Output the (X, Y) coordinate of the center of the cell containing the given text.  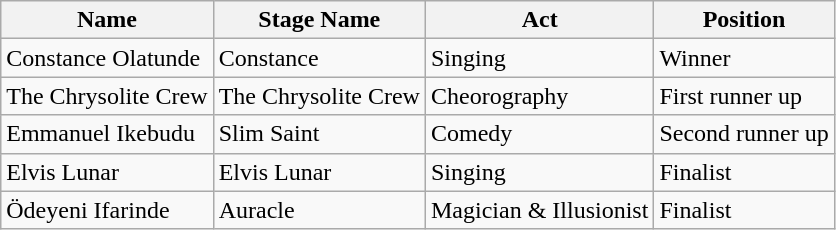
Name (107, 20)
Magician & Illusionist (539, 210)
Ödeyeni Ifarinde (107, 210)
Comedy (539, 134)
First runner up (744, 96)
Constance (319, 58)
Constance Olatunde (107, 58)
Auracle (319, 210)
Second runner up (744, 134)
Slim Saint (319, 134)
Stage Name (319, 20)
Act (539, 20)
Position (744, 20)
Cheorography (539, 96)
Emmanuel Ikebudu (107, 134)
Winner (744, 58)
